Capture the cell that displays the provided text and extract its [x, y] central coordinate. 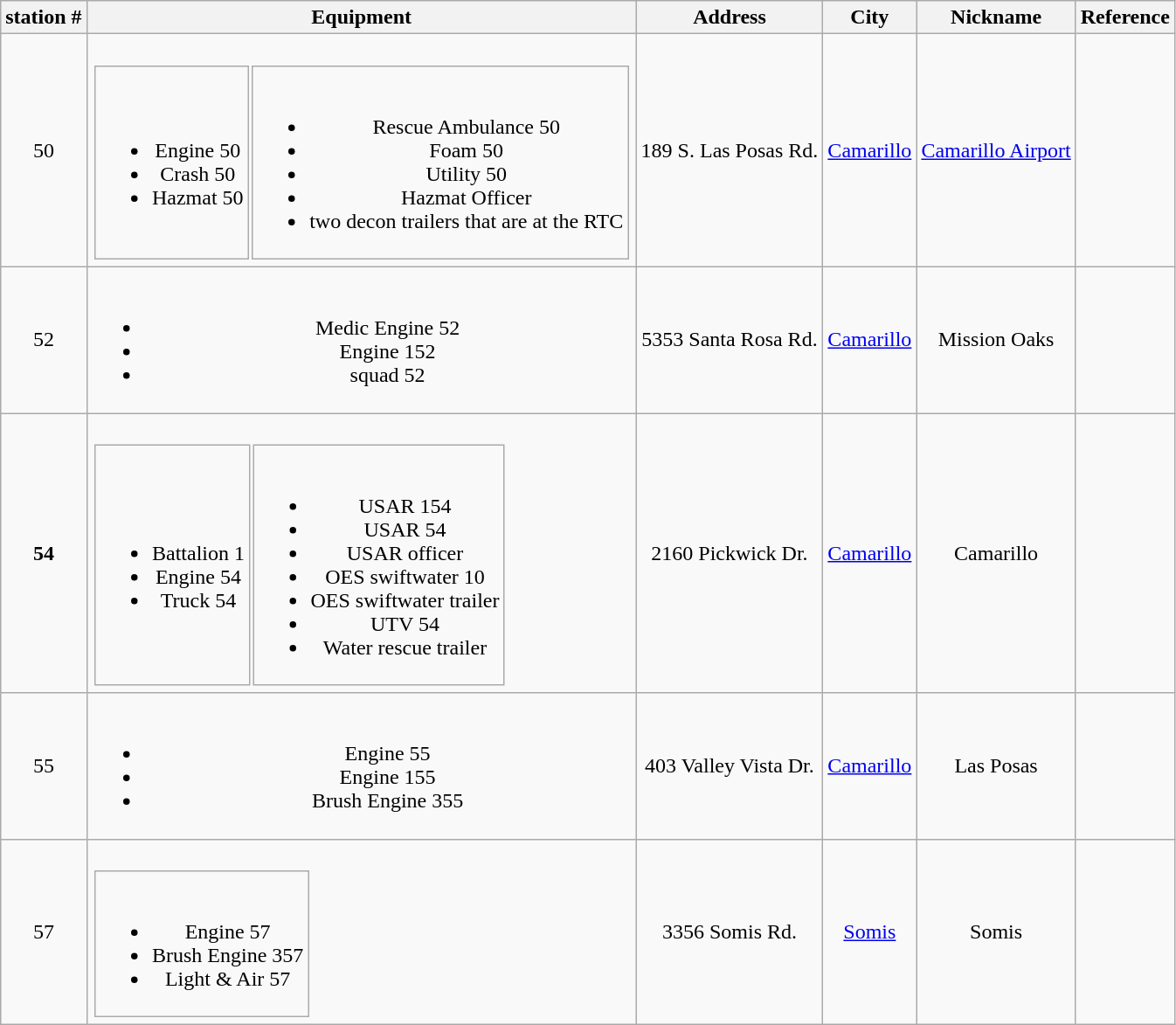
2160 Pickwick Dr. [730, 552]
Engine 55Engine 155Brush Engine 355 [362, 765]
52 [44, 339]
City [870, 17]
403 Valley Vista Dr. [730, 765]
Engine 50Crash 50Hazmat 50 [171, 163]
Equipment [362, 17]
57 [44, 932]
Nickname [996, 17]
Mission Oaks [996, 339]
Camarillo Airport [996, 150]
Rescue Ambulance 50Foam 50Utility 50Hazmat Officertwo decon trailers that are at the RTC [440, 163]
50 [44, 150]
Las Posas [996, 765]
3356 Somis Rd. [730, 932]
55 [44, 765]
USAR 154USAR 54USAR officerOES swiftwater 10OES swiftwater trailerUTV 54Water rescue trailer [378, 564]
station # [44, 17]
Battalion 1Engine 54Truck 54 [173, 564]
Battalion 1Engine 54Truck 54 USAR 154USAR 54USAR officerOES swiftwater 10OES swiftwater trailerUTV 54Water rescue trailer [362, 552]
Reference [1125, 17]
Engine 50Crash 50Hazmat 50 Rescue Ambulance 50Foam 50Utility 50Hazmat Officertwo decon trailers that are at the RTC [362, 150]
5353 Santa Rosa Rd. [730, 339]
54 [44, 552]
Address [730, 17]
189 S. Las Posas Rd. [730, 150]
Medic Engine 52Engine 152squad 52 [362, 339]
